Find where the given text appears and provide that cell's center as (X, Y) coordinate. 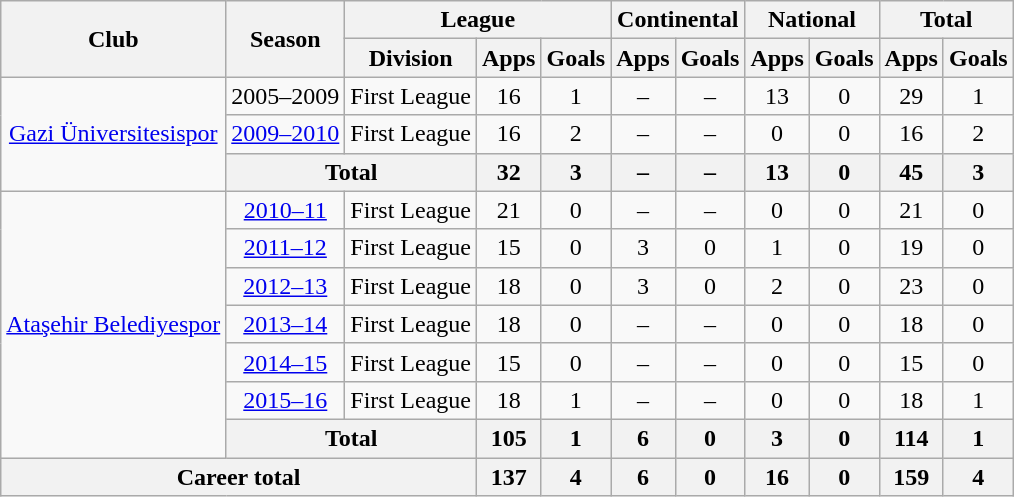
32 (509, 172)
19 (911, 248)
Club (114, 39)
2012–13 (286, 286)
2014–15 (286, 362)
Division (411, 58)
Season (286, 39)
2011–12 (286, 248)
2015–16 (286, 400)
Ataşehir Belediyespor (114, 324)
Gazi Üniversitesispor (114, 134)
114 (911, 438)
League (478, 20)
45 (911, 172)
2010–11 (286, 210)
2009–2010 (286, 134)
159 (911, 477)
Continental (678, 20)
National (812, 20)
137 (509, 477)
105 (509, 438)
23 (911, 286)
2005–2009 (286, 96)
Career total (239, 477)
29 (911, 96)
2013–14 (286, 324)
